Provide the (X, Y) coordinate of the cell's center where the given text is located.  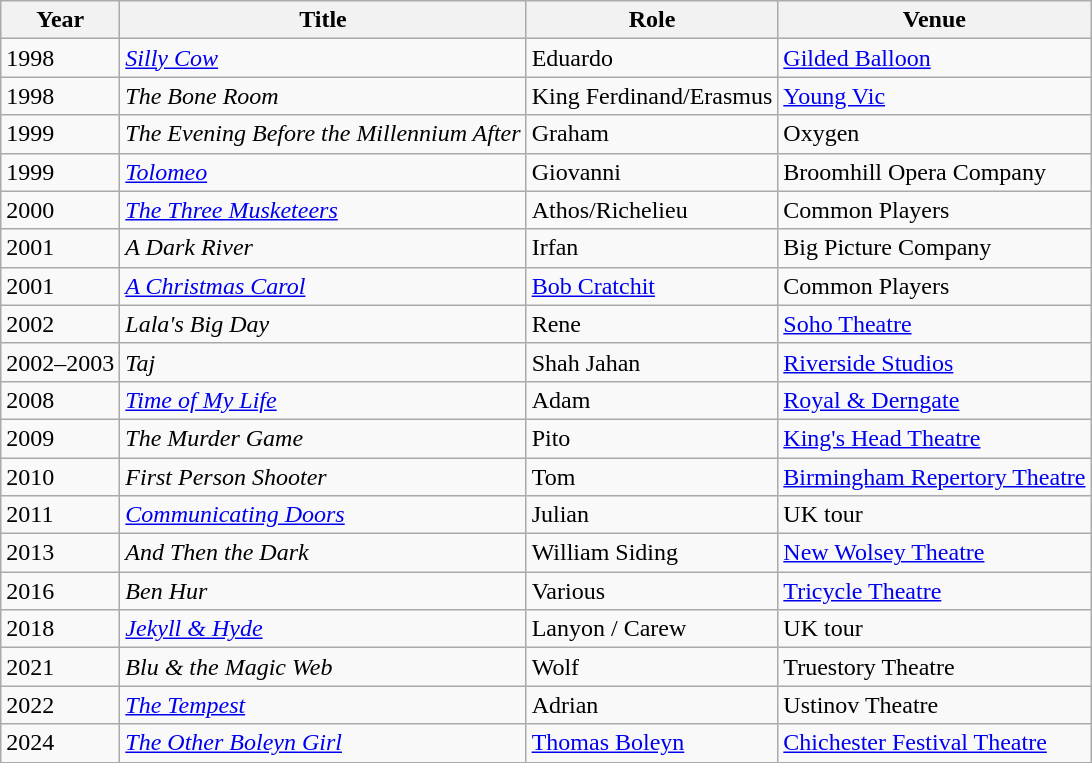
King's Head Theatre (934, 438)
Role (652, 20)
Riverside Studios (934, 362)
2008 (60, 400)
2022 (60, 705)
Time of My Life (323, 400)
2000 (60, 210)
The Tempest (323, 705)
King Ferdinand/Erasmus (652, 96)
Oxygen (934, 134)
A Christmas Carol (323, 286)
The Bone Room (323, 96)
First Person Shooter (323, 477)
Thomas Boleyn (652, 743)
Year (60, 20)
Communicating Doors (323, 515)
Lala's Big Day (323, 324)
Blu & the Magic Web (323, 667)
A Dark River (323, 248)
Big Picture Company (934, 248)
2011 (60, 515)
Shah Jahan (652, 362)
Lanyon / Carew (652, 629)
2021 (60, 667)
Soho Theatre (934, 324)
Various (652, 591)
Venue (934, 20)
Title (323, 20)
Eduardo (652, 58)
Athos/Richelieu (652, 210)
New Wolsey Theatre (934, 553)
Royal & Derngate (934, 400)
2009 (60, 438)
Adrian (652, 705)
2018 (60, 629)
The Murder Game (323, 438)
2013 (60, 553)
Irfan (652, 248)
Rene (652, 324)
Bob Cratchit (652, 286)
Ben Hur (323, 591)
The Evening Before the Millennium After (323, 134)
The Three Musketeers (323, 210)
2024 (60, 743)
Tom (652, 477)
Gilded Balloon (934, 58)
Birmingham Repertory Theatre (934, 477)
William Siding (652, 553)
And Then the Dark (323, 553)
Chichester Festival Theatre (934, 743)
Giovanni (652, 172)
2010 (60, 477)
2002–2003 (60, 362)
Julian (652, 515)
2002 (60, 324)
The Other Boleyn Girl (323, 743)
Broomhill Opera Company (934, 172)
Pito (652, 438)
Silly Cow (323, 58)
2016 (60, 591)
Adam (652, 400)
Truestory Theatre (934, 667)
Ustinov Theatre (934, 705)
Graham (652, 134)
Taj (323, 362)
Wolf (652, 667)
Jekyll & Hyde (323, 629)
Young Vic (934, 96)
Tricycle Theatre (934, 591)
Tolomeo (323, 172)
